Output the [X, Y] coordinate of the center of the cell containing the given text.  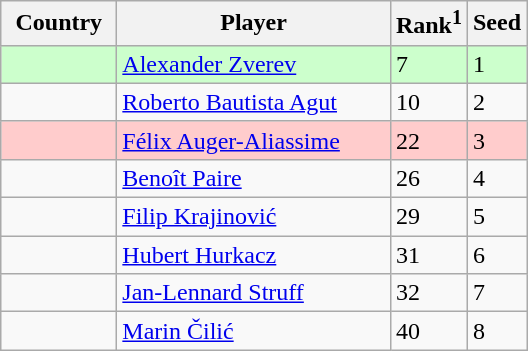
32 [428, 293]
Jan-Lennard Struff [254, 293]
5 [496, 217]
3 [496, 140]
Filip Krajinović [254, 217]
Alexander Zverev [254, 64]
Hubert Hurkacz [254, 255]
Benoît Paire [254, 178]
4 [496, 178]
Country [59, 24]
29 [428, 217]
Player [254, 24]
Seed [496, 24]
31 [428, 255]
Rank1 [428, 24]
Roberto Bautista Agut [254, 102]
10 [428, 102]
1 [496, 64]
40 [428, 331]
Félix Auger-Aliassime [254, 140]
8 [496, 331]
6 [496, 255]
Marin Čilić [254, 331]
2 [496, 102]
26 [428, 178]
22 [428, 140]
